Output the [X, Y] coordinate of the center of the cell containing the given text.  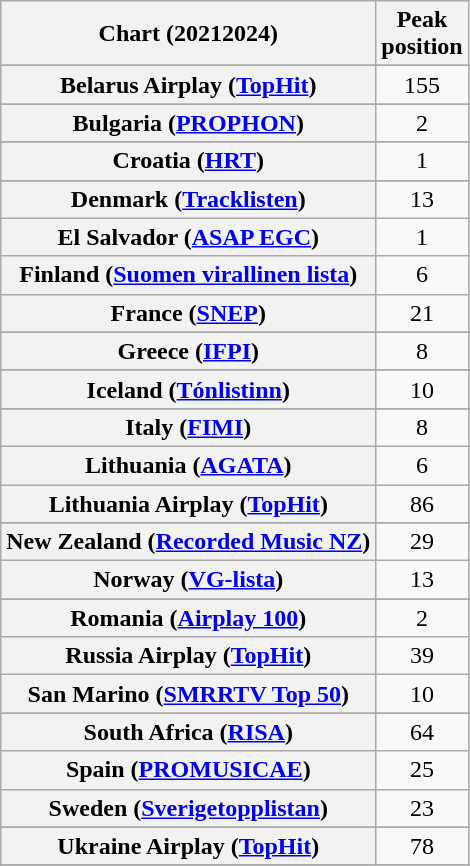
South Africa (RISA) [188, 732]
Iceland (Tónlistinn) [188, 389]
El Salvador (ASAP EGC) [188, 237]
86 [422, 503]
Croatia (HRT) [188, 161]
39 [422, 656]
Italy (FIMI) [188, 427]
Lithuania (AGATA) [188, 465]
23 [422, 808]
Greece (IFPI) [188, 351]
21 [422, 313]
Bulgaria (PROPHON) [188, 123]
25 [422, 770]
Norway (VG-lista) [188, 580]
64 [422, 732]
Chart (20212024) [188, 34]
Denmark (Tracklisten) [188, 199]
Romania (Airplay 100) [188, 618]
Russia Airplay (TopHit) [188, 656]
155 [422, 85]
29 [422, 542]
Lithuania Airplay (TopHit) [188, 503]
Spain (PROMUSICAE) [188, 770]
New Zealand (Recorded Music NZ) [188, 542]
San Marino (SMRRTV Top 50) [188, 694]
Sweden (Sverigetopplistan) [188, 808]
Finland (Suomen virallinen lista) [188, 275]
Ukraine Airplay (TopHit) [188, 846]
Peakposition [422, 34]
France (SNEP) [188, 313]
78 [422, 846]
Belarus Airplay (TopHit) [188, 85]
